Search for the cell housing the specified text and yield its (x, y) center coordinate. 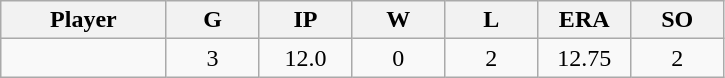
0 (398, 58)
3 (212, 58)
L (492, 20)
12.0 (306, 58)
W (398, 20)
IP (306, 20)
Player (84, 20)
G (212, 20)
ERA (584, 20)
SO (678, 20)
12.75 (584, 58)
